For the text-containing cell, return its midpoint in (X, Y) coordinate format. 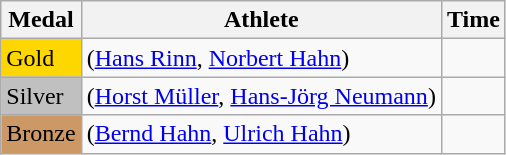
Time (473, 20)
Athlete (261, 20)
Bronze (41, 134)
(Horst Müller, Hans-Jörg Neumann) (261, 96)
(Bernd Hahn, Ulrich Hahn) (261, 134)
Gold (41, 58)
Silver (41, 96)
(Hans Rinn, Norbert Hahn) (261, 58)
Medal (41, 20)
